Output the [X, Y] coordinate of the center of the cell containing the given text.  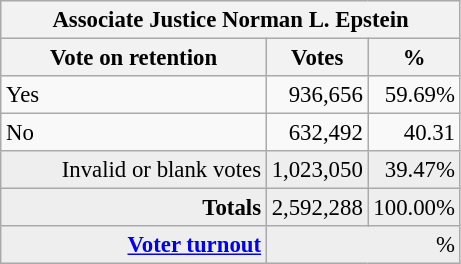
59.69% [414, 95]
Voter turnout [134, 245]
100.00% [414, 208]
2,592,288 [317, 208]
Invalid or blank votes [134, 170]
39.47% [414, 170]
1,023,050 [317, 170]
632,492 [317, 133]
Vote on retention [134, 58]
936,656 [317, 95]
Totals [134, 208]
40.31 [414, 133]
Yes [134, 95]
No [134, 133]
Associate Justice Norman L. Epstein [231, 20]
Votes [317, 58]
